Determine the (X, Y) coordinate at the center of the cell enclosing the given text.  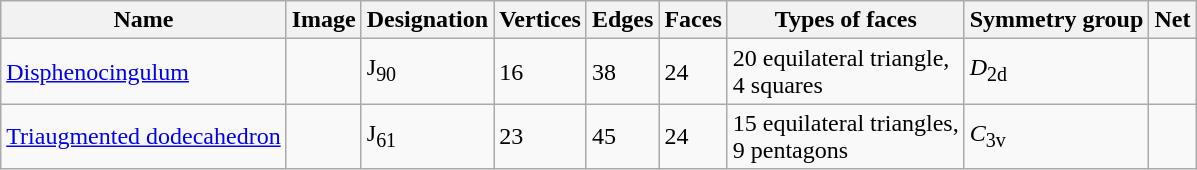
Disphenocingulum (144, 72)
Triaugmented dodecahedron (144, 136)
J90 (427, 72)
23 (540, 136)
Symmetry group (1056, 20)
Net (1172, 20)
Types of faces (846, 20)
Vertices (540, 20)
Image (324, 20)
45 (622, 136)
C3v (1056, 136)
15 equilateral triangles,9 pentagons (846, 136)
J61 (427, 136)
38 (622, 72)
16 (540, 72)
Designation (427, 20)
Edges (622, 20)
20 equilateral triangle,4 squares (846, 72)
Name (144, 20)
Faces (693, 20)
D2d (1056, 72)
